Return the [x, y] coordinate for the center point of the cell that contains the specified text.  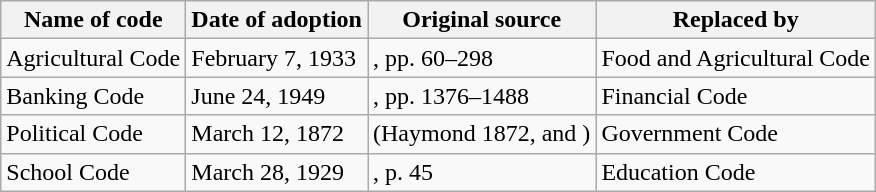
Political Code [94, 134]
Banking Code [94, 96]
June 24, 1949 [277, 96]
Education Code [736, 172]
Name of code [94, 20]
Original source [482, 20]
, pp. 60–298 [482, 58]
Financial Code [736, 96]
Date of adoption [277, 20]
Food and Agricultural Code [736, 58]
School Code [94, 172]
Replaced by [736, 20]
February 7, 1933 [277, 58]
(Haymond 1872, and ) [482, 134]
, p. 45 [482, 172]
March 12, 1872 [277, 134]
Agricultural Code [94, 58]
March 28, 1929 [277, 172]
Government Code [736, 134]
, pp. 1376–1488 [482, 96]
